Locate the cell with the specified text and output its [x, y] center coordinate. 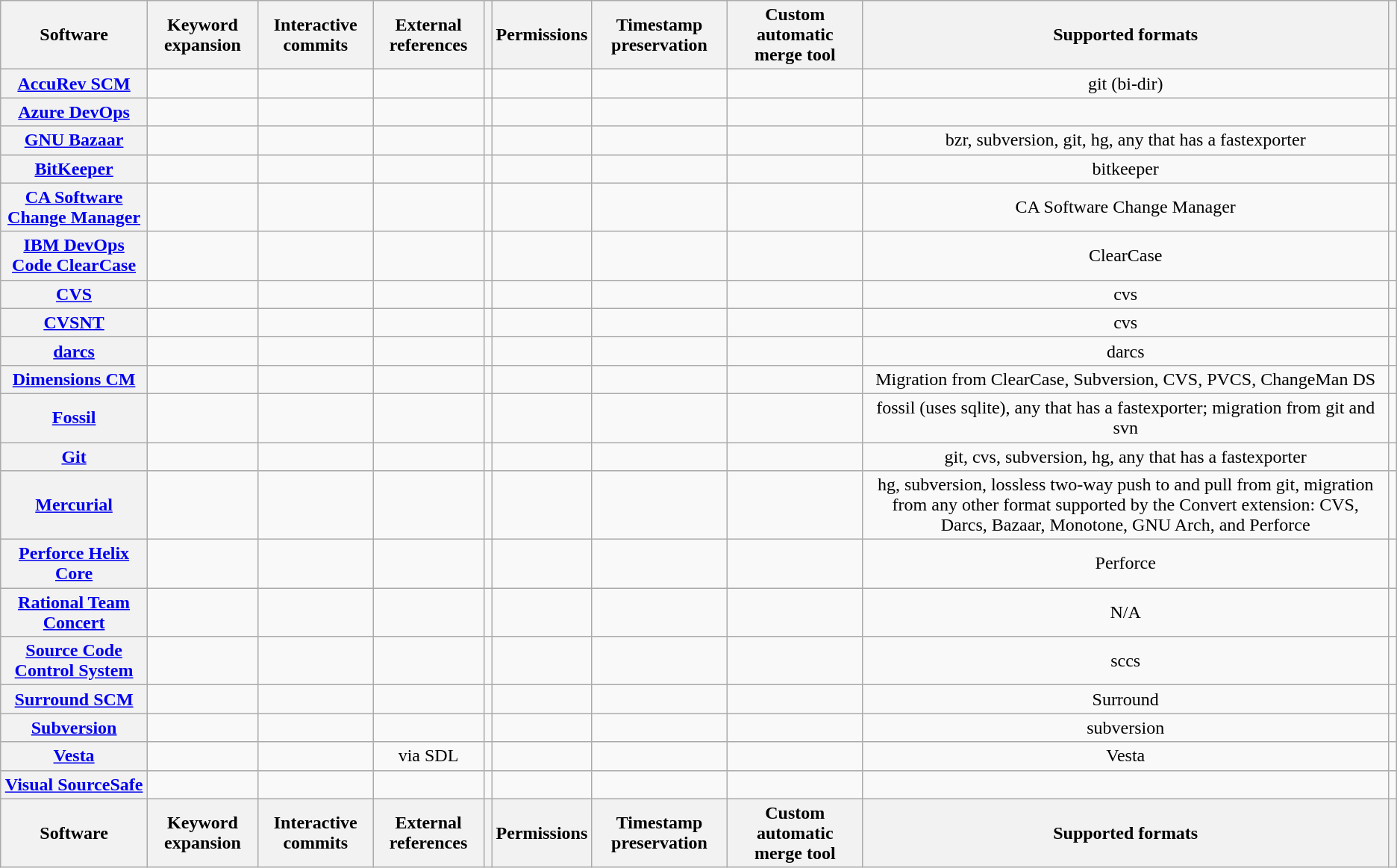
CVS [75, 294]
Mercurial [75, 505]
Azure DevOps [75, 112]
Fossil [75, 418]
Surround [1125, 699]
AccuRev SCM [75, 84]
BitKeeper [75, 169]
N/A [1125, 612]
ClearCase [1125, 255]
CVSNT [75, 322]
bzr, subversion, git, hg, any that has a fastexporter [1125, 140]
Rational Team Concert [75, 612]
Git [75, 456]
IBM DevOps Code ClearCase [75, 255]
bitkeeper [1125, 169]
Source Code Control System [75, 661]
Dimensions CM [75, 379]
fossil (uses sqlite), any that has a fastexporter; migration from git and svn [1125, 418]
git (bi-dir) [1125, 84]
Subversion [75, 728]
Perforce [1125, 564]
subversion [1125, 728]
Perforce Helix Core [75, 564]
via SDL [428, 756]
Surround SCM [75, 699]
sccs [1125, 661]
GNU Bazaar [75, 140]
Visual SourceSafe [75, 784]
git, cvs, subversion, hg, any that has a fastexporter [1125, 456]
Migration from ClearCase, Subversion, CVS, PVCS, ChangeMan DS [1125, 379]
